Output the (x, y) coordinate of the center of the cell containing the given text.  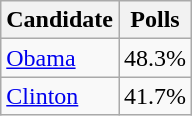
Candidate (60, 20)
Polls (154, 20)
41.7% (154, 96)
Obama (60, 58)
48.3% (154, 58)
Clinton (60, 96)
